Capture the cell that displays the provided text and extract its (X, Y) central coordinate. 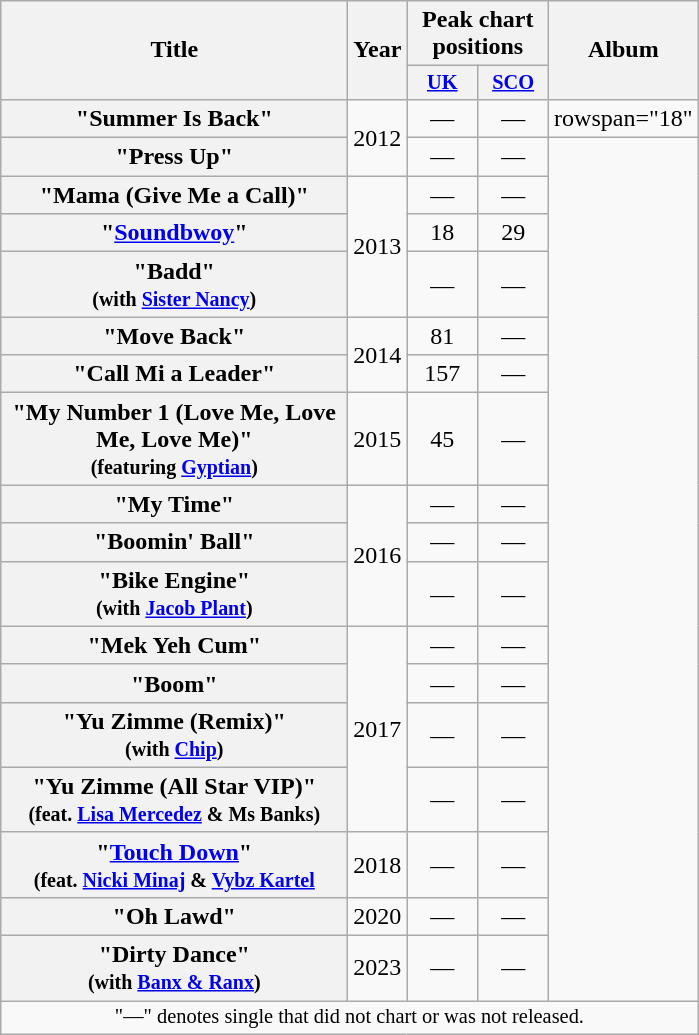
"Summer Is Back" (174, 118)
2013 (378, 246)
"My Number 1 (Love Me, Love Me, Love Me)"(featuring Gyptian) (174, 439)
"Soundbwoy" (174, 233)
2018 (378, 864)
81 (442, 336)
45 (442, 439)
2015 (378, 439)
"Bike Engine"(with Jacob Plant) (174, 594)
Album (624, 50)
18 (442, 233)
2014 (378, 355)
"Boom" (174, 683)
"Badd"(with Sister Nancy) (174, 284)
"Boomin' Ball" (174, 542)
"Dirty Dance"(with Banx & Ranx) (174, 968)
"Yu Zimme (Remix)"(with Chip) (174, 734)
"Touch Down"(feat. Nicki Minaj & Vybz Kartel (174, 864)
Title (174, 50)
"Yu Zimme (All Star VIP)"(feat. Lisa Mercedez & Ms Banks) (174, 800)
SCO (514, 83)
2023 (378, 968)
2017 (378, 729)
2016 (378, 556)
"Call Mi a Leader" (174, 374)
29 (514, 233)
Peak chart positions (478, 34)
"Oh Lawd" (174, 916)
2012 (378, 137)
UK (442, 83)
"Move Back" (174, 336)
157 (442, 374)
"—" denotes single that did not chart or was not released. (350, 1018)
"Mama (Give Me a Call)" (174, 195)
rowspan="18" (624, 118)
Year (378, 50)
"Mek Yeh Cum" (174, 645)
2020 (378, 916)
"Press Up" (174, 157)
"My Time" (174, 504)
